Extract the (X, Y) coordinate from the center of the cell holding the provided text.  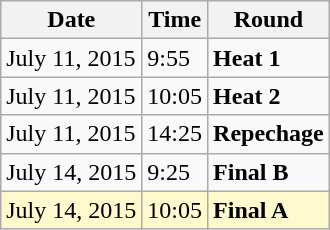
Final A (269, 210)
9:25 (175, 172)
Date (72, 20)
14:25 (175, 134)
Heat 1 (269, 58)
Round (269, 20)
Repechage (269, 134)
9:55 (175, 58)
Time (175, 20)
Final B (269, 172)
Heat 2 (269, 96)
